Return [x, y] of the center of cell containing provided text 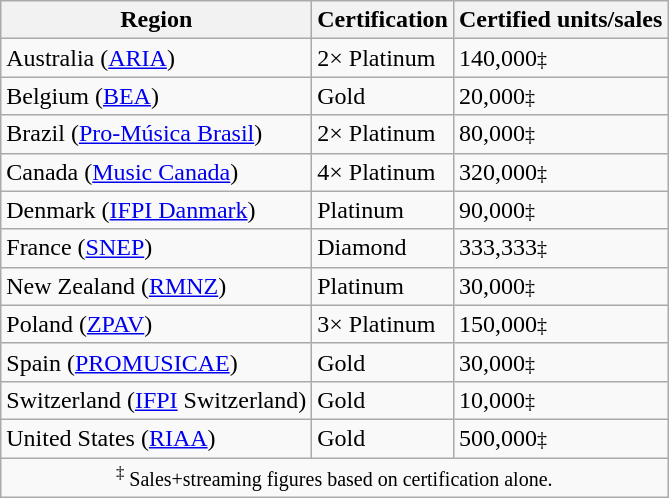
10,000‡ [560, 400]
Diamond [383, 248]
Brazil (Pro-Música Brasil) [156, 134]
320,000‡ [560, 172]
Canada (Music Canada) [156, 172]
3× Platinum [383, 324]
Switzerland (IFPI Switzerland) [156, 400]
80,000‡ [560, 134]
90,000‡ [560, 210]
20,000‡ [560, 96]
4× Platinum [383, 172]
150,000‡ [560, 324]
United States (RIAA) [156, 438]
Certified units/sales [560, 20]
Certification [383, 20]
Belgium (BEA) [156, 96]
France (SNEP) [156, 248]
Region [156, 20]
500,000‡ [560, 438]
Poland (ZPAV) [156, 324]
Spain (PROMUSICAE) [156, 362]
Denmark (IFPI Danmark) [156, 210]
Australia (ARIA) [156, 58]
333,333‡ [560, 248]
140,000‡ [560, 58]
‡ Sales+streaming figures based on certification alone. [334, 478]
New Zealand (RMNZ) [156, 286]
